Extract the (x, y) coordinate from the center of the cell holding the provided text.  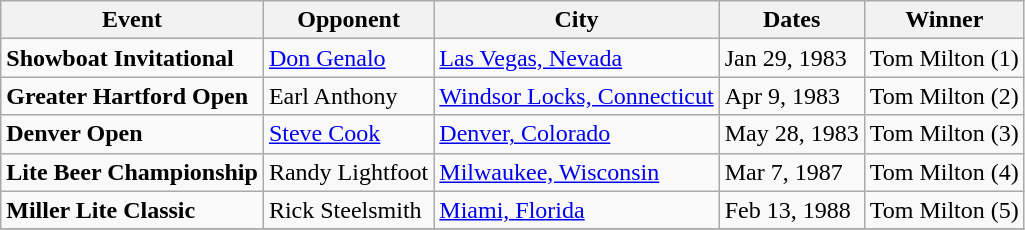
Steve Cook (348, 134)
Tom Milton (3) (944, 134)
Denver, Colorado (576, 134)
Rick Steelsmith (348, 210)
City (576, 20)
Winner (944, 20)
Las Vegas, Nevada (576, 58)
Earl Anthony (348, 96)
May 28, 1983 (792, 134)
Greater Hartford Open (132, 96)
Milwaukee, Wisconsin (576, 172)
Showboat Invitational (132, 58)
Randy Lightfoot (348, 172)
Jan 29, 1983 (792, 58)
Dates (792, 20)
Miami, Florida (576, 210)
Tom Milton (5) (944, 210)
Don Genalo (348, 58)
Lite Beer Championship (132, 172)
Windsor Locks, Connecticut (576, 96)
Opponent (348, 20)
Mar 7, 1987 (792, 172)
Apr 9, 1983 (792, 96)
Feb 13, 1988 (792, 210)
Tom Milton (4) (944, 172)
Event (132, 20)
Tom Milton (2) (944, 96)
Denver Open (132, 134)
Tom Milton (1) (944, 58)
Miller Lite Classic (132, 210)
